Output the (x, y) coordinate of the center of the cell containing the given text.  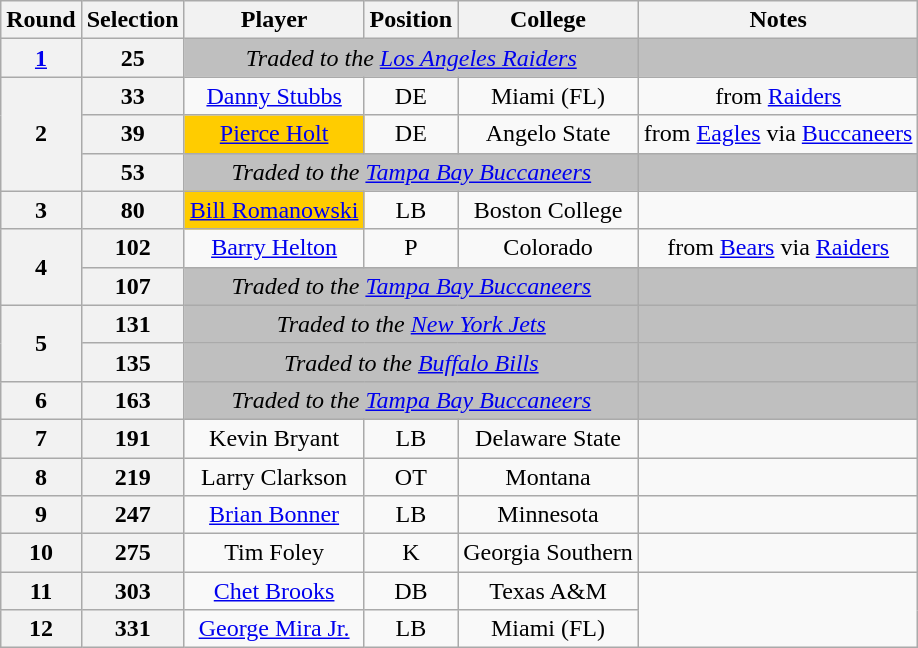
P (411, 248)
Larry Clarkson (274, 477)
Tim Foley (274, 553)
191 (132, 438)
12 (41, 629)
8 (41, 477)
DB (411, 591)
Chet Brooks (274, 591)
2 (41, 134)
6 (41, 400)
Angelo State (548, 134)
College (548, 20)
Delaware State (548, 438)
Danny Stubbs (274, 96)
Traded to the New York Jets (411, 324)
OT (411, 477)
7 (41, 438)
107 (132, 286)
163 (132, 400)
4 (41, 267)
from Eagles via Buccaneers (778, 134)
53 (132, 172)
Montana (548, 477)
3 (41, 210)
247 (132, 515)
from Raiders (778, 96)
135 (132, 362)
33 (132, 96)
331 (132, 629)
275 (132, 553)
Bill Romanowski (274, 210)
102 (132, 248)
Round (41, 20)
1 (41, 58)
25 (132, 58)
11 (41, 591)
K (411, 553)
Traded to the Buffalo Bills (411, 362)
9 (41, 515)
Boston College (548, 210)
Position (411, 20)
303 (132, 591)
Traded to the Los Angeles Raiders (411, 58)
Minnesota (548, 515)
39 (132, 134)
131 (132, 324)
Georgia Southern (548, 553)
Selection (132, 20)
Texas A&M (548, 591)
5 (41, 343)
Player (274, 20)
from Bears via Raiders (778, 248)
Pierce Holt (274, 134)
Kevin Bryant (274, 438)
Colorado (548, 248)
Brian Bonner (274, 515)
80 (132, 210)
George Mira Jr. (274, 629)
10 (41, 553)
Notes (778, 20)
Barry Helton (274, 248)
219 (132, 477)
